From the cell containing the given text, extract its center point as [x, y] coordinate. 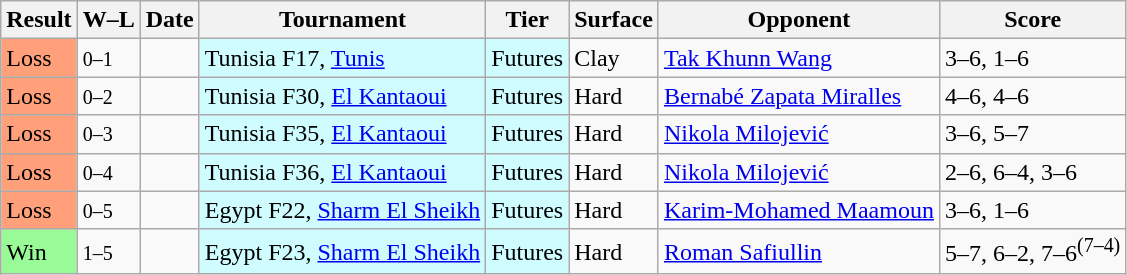
3–6, 5–7 [1032, 134]
Tunisia F35, El Kantaoui [342, 134]
5–7, 6–2, 7–6(7–4) [1032, 252]
Tunisia F17, Tunis [342, 58]
0–3 [108, 134]
Clay [614, 58]
Tournament [342, 20]
Roman Safiullin [798, 252]
Bernabé Zapata Miralles [798, 96]
1–5 [108, 252]
Egypt F22, Sharm El Sheikh [342, 210]
Tunisia F30, El Kantaoui [342, 96]
Win [39, 252]
0–4 [108, 172]
0–2 [108, 96]
Tunisia F36, El Kantaoui [342, 172]
Karim-Mohamed Maamoun [798, 210]
Result [39, 20]
Egypt F23, Sharm El Sheikh [342, 252]
Tak Khunn Wang [798, 58]
Surface [614, 20]
W–L [108, 20]
0–1 [108, 58]
Opponent [798, 20]
2–6, 6–4, 3–6 [1032, 172]
Tier [528, 20]
0–5 [108, 210]
4–6, 4–6 [1032, 96]
Score [1032, 20]
Date [170, 20]
